For the text-containing cell, return its midpoint in [x, y] coordinate format. 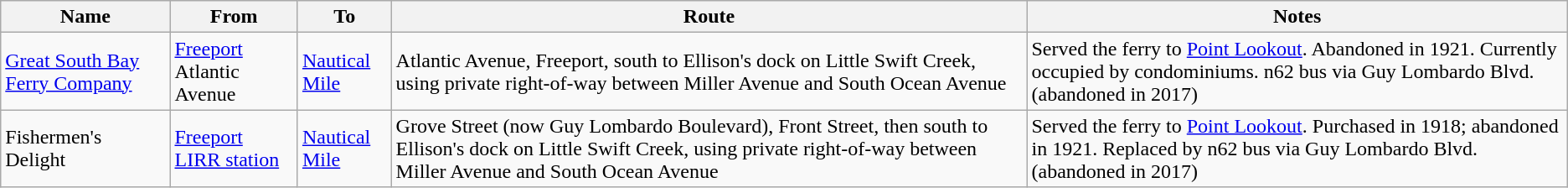
Notes [1297, 17]
Served the ferry to Point Lookout. Abandoned in 1921. Currently occupied by condominiums. n62 bus via Guy Lombardo Blvd. (abandoned in 2017) [1297, 71]
Atlantic Avenue, Freeport, south to Ellison's dock on Little Swift Creek, using private right-of-way between Miller Avenue and South Ocean Avenue [709, 71]
Freeport Atlantic Avenue [234, 71]
Freeport LIRR station [234, 149]
To [344, 17]
Great South Bay Ferry Company [85, 71]
Route [709, 17]
Served the ferry to Point Lookout. Purchased in 1918; abandoned in 1921. Replaced by n62 bus via Guy Lombardo Blvd. (abandoned in 2017) [1297, 149]
From [234, 17]
Fishermen's Delight [85, 149]
Name [85, 17]
